Scan for the cell matching the given text and deliver its (X, Y) coordinate at center. 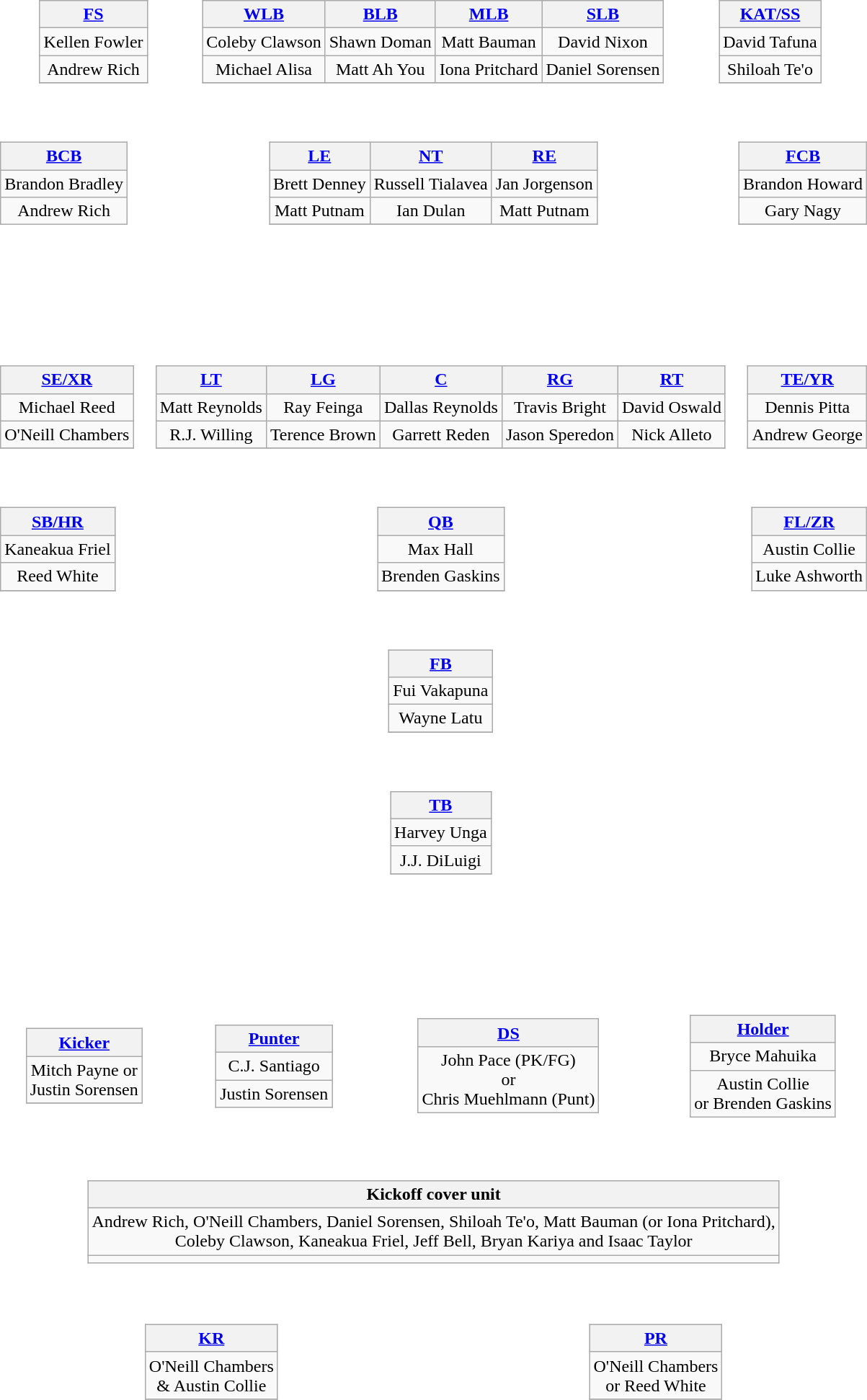
Shiloah Te'o (770, 69)
LT (210, 380)
FB Fui Vakapuna Wayne Latu (450, 681)
Ian Dulan (431, 211)
C (441, 380)
QB Max Hall Brenden Gaskins (450, 540)
Garrett Reden (441, 434)
Daniel Sorensen (603, 69)
FCB (803, 156)
LE NT RE Brett Denney Russell Tialavea Jan Jorgenson Matt Putnam Ian Dulan Matt Putnam (441, 174)
LG (323, 380)
PR (656, 1338)
Mitch Payne orJustin Sorensen (84, 1079)
Gary Nagy (803, 211)
Dallas Reynolds (441, 407)
John Pace (PK/FG)orChris Muehlmann (Punt) (509, 1079)
Harvey Unga (441, 832)
Reed White (58, 576)
Brett Denney (320, 184)
TE/YR (807, 380)
Dennis Pitta (807, 407)
Iona Pritchard (489, 69)
Brenden Gaskins (441, 576)
RE (544, 156)
DS (509, 1033)
Kickoff cover unit (434, 1195)
BCB (64, 156)
J.J. DiLuigi (441, 860)
RG (559, 380)
Fui Vakapuna (441, 691)
Shawn Doman (381, 42)
Max Hall (441, 549)
TB (441, 805)
Punter (274, 1038)
QB (441, 522)
LT LG C RG RT Matt Reynolds Ray Feinga Dallas Reynolds Travis Bright David Oswald R.J. Willing Terence Brown Garrett Reden Jason Speredon Nick Alleto (450, 398)
BLB (381, 14)
Holder (763, 1029)
Ray Feinga (323, 407)
SE/XR (67, 380)
O'Neill Chambers & Austin Collie (211, 1375)
FL/ZR (809, 522)
Matt Reynolds (210, 407)
Travis Bright (559, 407)
Jan Jorgenson (544, 184)
FS (94, 14)
SB/HR (58, 522)
Kaneakua Friel (58, 549)
Coleby Clawson (264, 42)
Michael Alisa (264, 69)
Michael Reed (67, 407)
Austin Collie (809, 549)
NT (431, 156)
KR (211, 1338)
David Tafuna (770, 42)
Matt Bauman (489, 42)
WLB (264, 14)
Wayne Latu (441, 718)
FB (441, 664)
Punter C.J. Santiago Justin Sorensen (283, 1056)
Terence Brown (323, 434)
RT (672, 380)
Bryce Mahuika (763, 1056)
O'Neill Chambers (67, 434)
C.J. Santiago (274, 1066)
R.J. Willing (210, 434)
TB Harvey Unga J.J. DiLuigi (450, 823)
Austin Collieor Brenden Gaskins (763, 1094)
David Nixon (603, 42)
Matt Ah You (381, 69)
Kellen Fowler (94, 42)
Jason Speredon (559, 434)
Kicker (84, 1043)
MLB (489, 14)
Russell Tialavea (431, 184)
Andrew George (807, 434)
David Oswald (672, 407)
Brandon Howard (803, 184)
KAT/SS (770, 14)
Justin Sorensen (274, 1093)
Luke Ashworth (809, 576)
Nick Alleto (672, 434)
DS John Pace (PK/FG)orChris Muehlmann (Punt) (517, 1056)
LE (320, 156)
SLB (603, 14)
Brandon Bradley (64, 184)
O'Neill Chambersor Reed White (656, 1375)
